Capture the cell that displays the provided text and extract its (x, y) central coordinate. 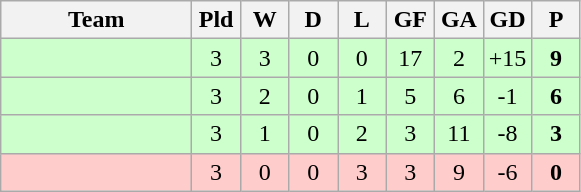
Team (96, 20)
D (314, 20)
P (556, 20)
W (264, 20)
5 (410, 96)
-8 (508, 134)
+15 (508, 58)
-6 (508, 172)
GF (410, 20)
11 (460, 134)
GA (460, 20)
-1 (508, 96)
GD (508, 20)
Pld (216, 20)
L (362, 20)
17 (410, 58)
